Find where the given text appears and provide that cell's center as [x, y] coordinate. 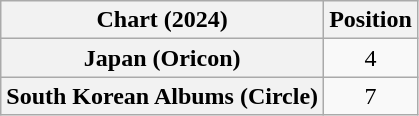
4 [371, 58]
South Korean Albums (Circle) [162, 96]
Position [371, 20]
Chart (2024) [162, 20]
7 [371, 96]
Japan (Oricon) [162, 58]
